Output the (X, Y) coordinate of the center of the cell containing the given text.  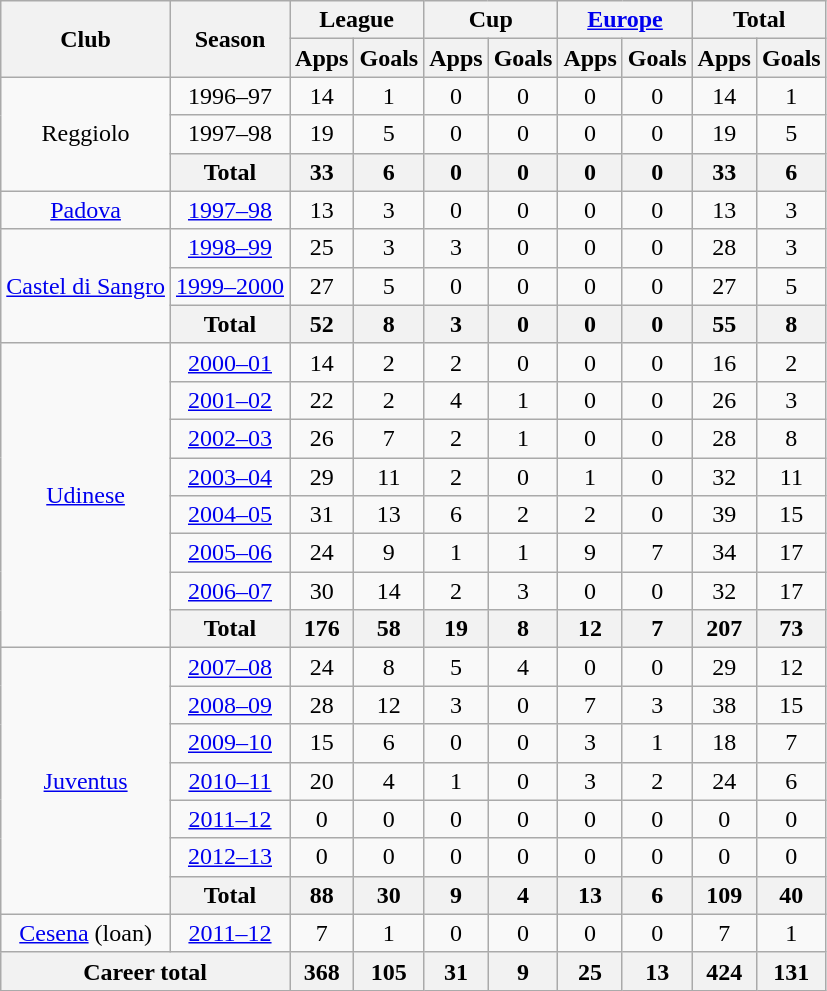
73 (791, 629)
Juventus (86, 781)
Cup (491, 20)
55 (724, 324)
Reggiolo (86, 134)
88 (322, 895)
2010–11 (230, 781)
Europe (625, 20)
1999–2000 (230, 286)
22 (322, 400)
131 (791, 971)
34 (724, 553)
League (357, 20)
Season (230, 39)
176 (322, 629)
Career total (146, 971)
38 (724, 705)
20 (322, 781)
39 (724, 515)
2002–03 (230, 438)
16 (724, 362)
Padova (86, 210)
2001–02 (230, 400)
207 (724, 629)
2000–01 (230, 362)
Castel di Sangro (86, 286)
109 (724, 895)
Club (86, 39)
2005–06 (230, 553)
2008–09 (230, 705)
1996–97 (230, 96)
18 (724, 743)
368 (322, 971)
Udinese (86, 495)
2012–13 (230, 857)
424 (724, 971)
40 (791, 895)
2009–10 (230, 743)
105 (389, 971)
2007–08 (230, 667)
2004–05 (230, 515)
2003–04 (230, 477)
58 (389, 629)
2006–07 (230, 591)
Cesena (loan) (86, 933)
1998–99 (230, 248)
52 (322, 324)
